Output the [X, Y] coordinate of the center of the cell containing the given text.  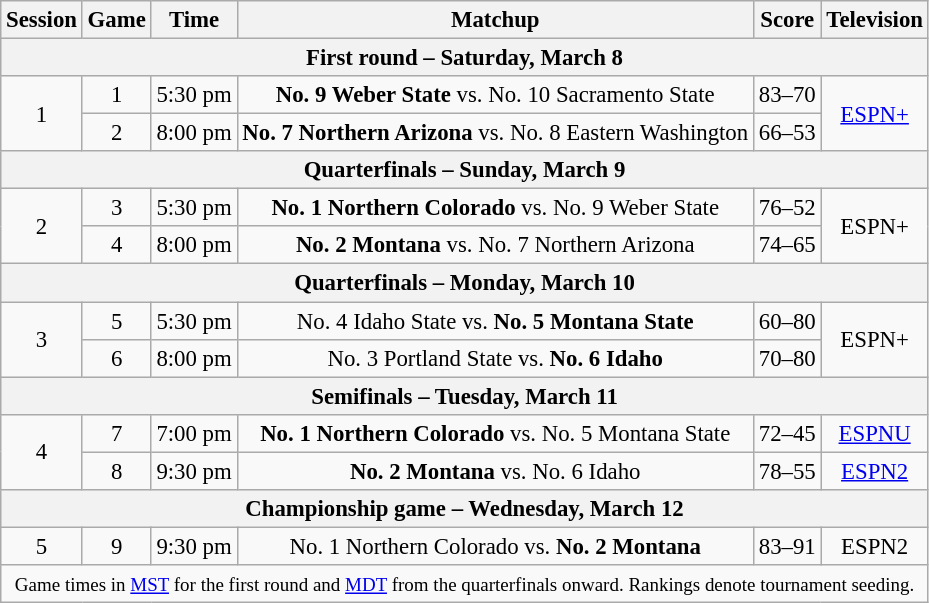
ESPNU [874, 433]
6 [116, 358]
First round – Saturday, March 8 [465, 58]
No. 2 Montana vs. No. 6 Idaho [495, 471]
74–65 [787, 245]
83–70 [787, 95]
Game times in MST for the first round and MDT from the quarterfinals onward. Rankings denote tournament seeding. [465, 584]
No. 1 Northern Colorado vs. No. 9 Weber State [495, 208]
76–52 [787, 208]
No. 3 Portland State vs. No. 6 Idaho [495, 358]
83–91 [787, 546]
Television [874, 20]
7 [116, 433]
Quarterfinals – Sunday, March 9 [465, 170]
No. 9 Weber State vs. No. 10 Sacramento State [495, 95]
66–53 [787, 133]
No. 2 Montana vs. No. 7 Northern Arizona [495, 245]
60–80 [787, 321]
No. 1 Northern Colorado vs. No. 2 Montana [495, 546]
78–55 [787, 471]
Score [787, 20]
No. 1 Northern Colorado vs. No. 5 Montana State [495, 433]
Semifinals – Tuesday, March 11 [465, 396]
Game [116, 20]
9 [116, 546]
Matchup [495, 20]
72–45 [787, 433]
7:00 pm [194, 433]
Session [42, 20]
70–80 [787, 358]
Championship game – Wednesday, March 12 [465, 509]
Quarterfinals – Monday, March 10 [465, 283]
No. 4 Idaho State vs. No. 5 Montana State [495, 321]
Time [194, 20]
8 [116, 471]
No. 7 Northern Arizona vs. No. 8 Eastern Washington [495, 133]
